Return (X, Y) of the center of cell containing provided text 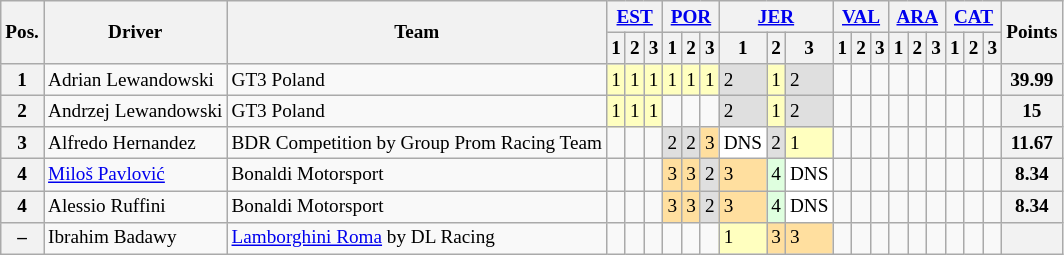
Pos. (22, 32)
Driver (136, 32)
Ibrahim Badawy (136, 238)
POR (691, 17)
VAL (861, 17)
15 (1032, 111)
EST (635, 17)
Team (417, 32)
Alessio Ruffini (136, 206)
Adrian Lewandowski (136, 80)
Miloš Pavlović (136, 175)
Lamborghini Roma by DL Racing (417, 238)
– (22, 238)
39.99 (1032, 80)
Alfredo Hernandez (136, 143)
BDR Competition by Group Prom Racing Team (417, 143)
ARA (917, 17)
11.67 (1032, 143)
JER (776, 17)
CAT (973, 17)
Andrzej Lewandowski (136, 111)
Points (1032, 32)
